Capture the cell that displays the provided text and extract its (X, Y) central coordinate. 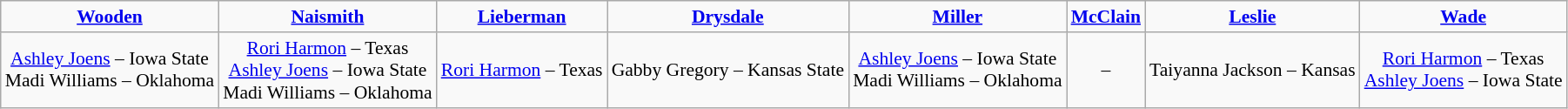
Gabby Gregory – Kansas State (728, 70)
Rori Harmon – Texas (522, 70)
McClain (1106, 17)
Leslie (1253, 17)
Rori Harmon – TexasAshley Joens – Iowa State (1464, 70)
Naismith (327, 17)
Wade (1464, 17)
Lieberman (522, 17)
Rori Harmon – TexasAshley Joens – Iowa StateMadi Williams – Oklahoma (327, 70)
– (1106, 70)
Wooden (110, 17)
Drysdale (728, 17)
Taiyanna Jackson – Kansas (1253, 70)
Miller (957, 17)
